Determine the [x, y] coordinate at the center of the cell enclosing the given text.  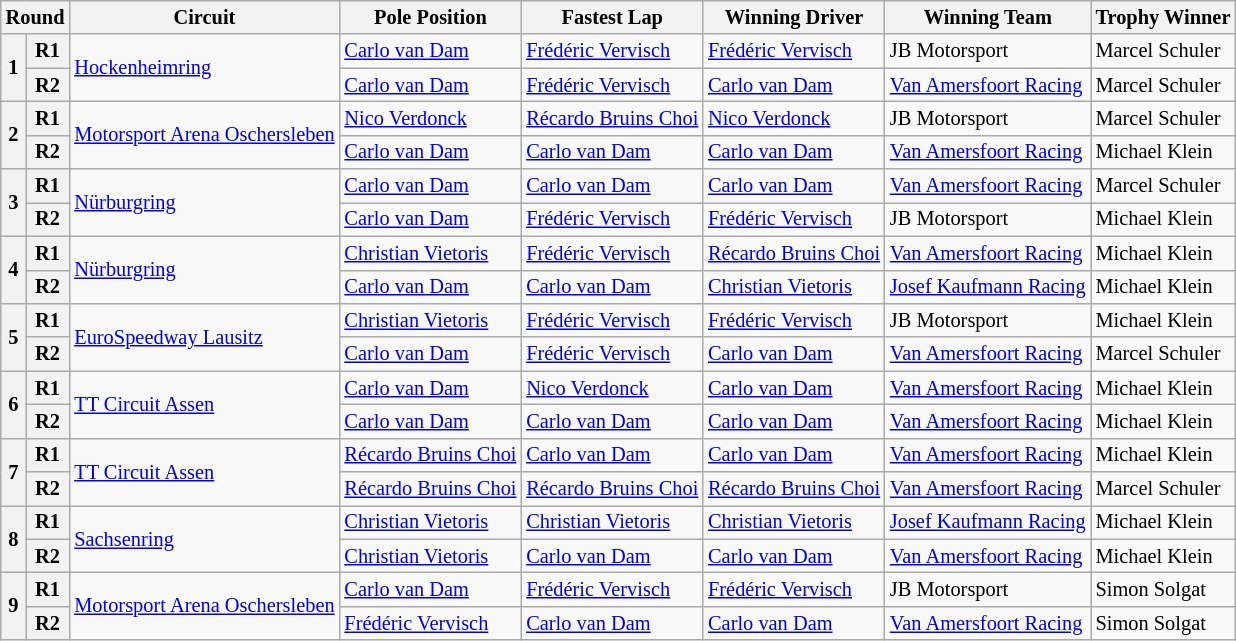
1 [14, 68]
Winning Driver [794, 17]
6 [14, 404]
Trophy Winner [1164, 17]
Sachsenring [204, 538]
8 [14, 538]
3 [14, 202]
Circuit [204, 17]
4 [14, 270]
EuroSpeedway Lausitz [204, 336]
9 [14, 606]
7 [14, 472]
Pole Position [430, 17]
5 [14, 336]
Round [36, 17]
Fastest Lap [612, 17]
Winning Team [988, 17]
2 [14, 134]
Hockenheimring [204, 68]
